Find where the given text appears and provide that cell's center as (X, Y) coordinate. 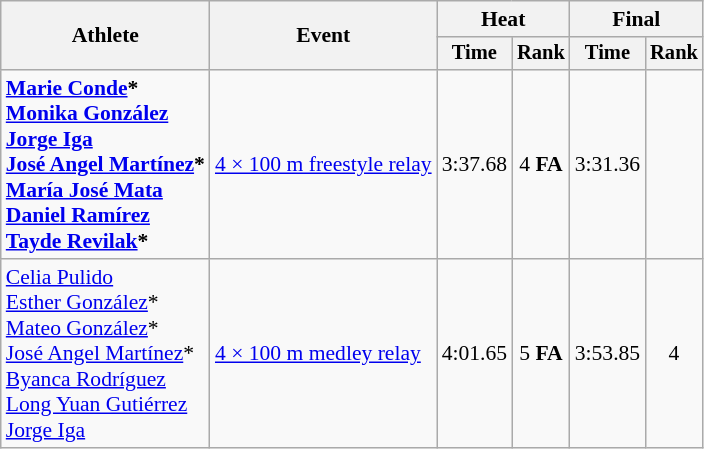
4 FA (541, 164)
Heat (504, 19)
Marie Conde*Monika GonzálezJorge IgaJosé Angel Martínez*María José MataDaniel RamírezTayde Revilak* (106, 164)
Celia PulidoEsther González*Mateo González*José Angel Martínez*Byanca RodríguezLong Yuan GutiérrezJorge Iga (106, 354)
3:37.68 (474, 164)
5 FA (541, 354)
Event (324, 36)
Athlete (106, 36)
Final (636, 19)
3:53.85 (608, 354)
4:01.65 (474, 354)
4 × 100 m freestyle relay (324, 164)
4 (674, 354)
4 × 100 m medley relay (324, 354)
3:31.36 (608, 164)
